Return (X, Y) of the center of cell containing provided text 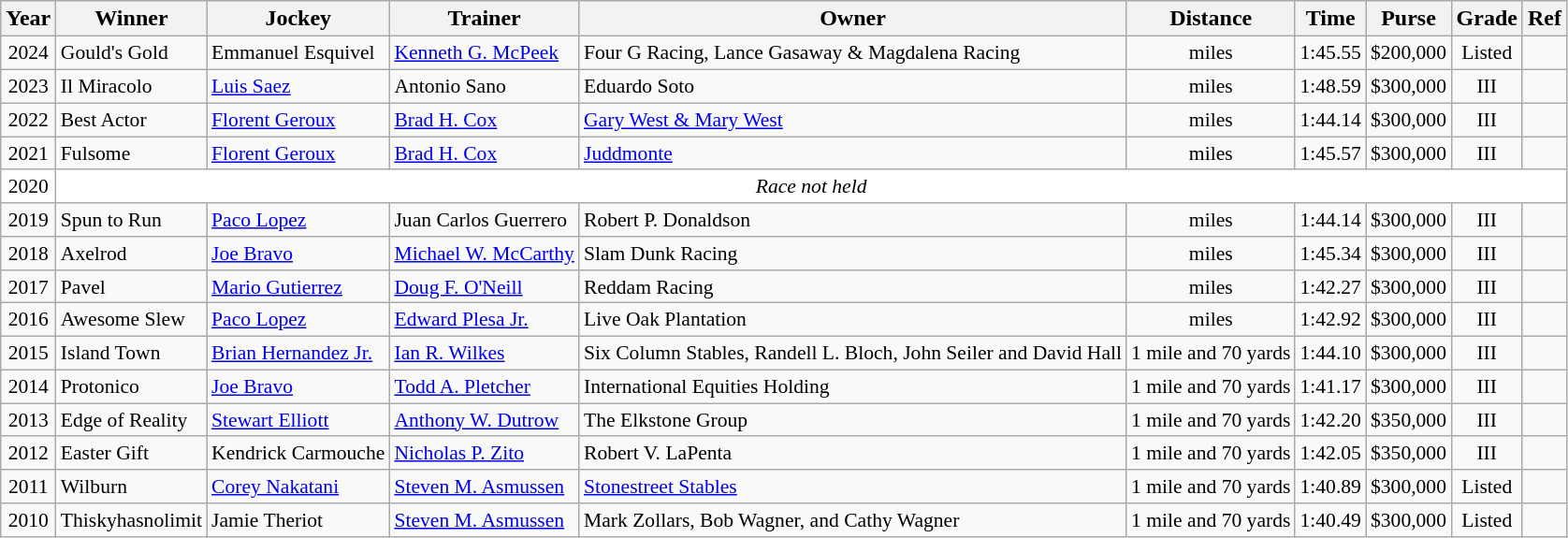
Year (28, 19)
2010 (28, 520)
2014 (28, 386)
Luis Saez (298, 86)
Wilburn (131, 487)
2021 (28, 153)
Best Actor (131, 120)
Brian Hernandez Jr. (298, 353)
Fulsome (131, 153)
Stewart Elliott (298, 420)
Emmanuel Esquivel (298, 53)
Gould's Gold (131, 53)
Ian R. Wilkes (485, 353)
1:45.34 (1330, 254)
Race not held (812, 186)
1:44.10 (1330, 353)
2018 (28, 254)
Reddam Racing (853, 286)
Easter Gift (131, 453)
2017 (28, 286)
Trainer (485, 19)
Anthony W. Dutrow (485, 420)
2019 (28, 220)
1:45.57 (1330, 153)
Robert P. Donaldson (853, 220)
Nicholas P. Zito (485, 453)
Winner (131, 19)
Todd A. Pletcher (485, 386)
The Elkstone Group (853, 420)
Corey Nakatani (298, 487)
Time (1330, 19)
Axelrod (131, 254)
Mario Gutierrez (298, 286)
Live Oak Plantation (853, 320)
Jamie Theriot (298, 520)
1:45.55 (1330, 53)
Pavel (131, 286)
Ref (1544, 19)
Mark Zollars, Bob Wagner, and Cathy Wagner (853, 520)
1:42.05 (1330, 453)
1:40.89 (1330, 487)
International Equities Holding (853, 386)
Distance (1211, 19)
Kenneth G. McPeek (485, 53)
Grade (1487, 19)
Owner (853, 19)
Jockey (298, 19)
Eduardo Soto (853, 86)
Gary West & Mary West (853, 120)
Awesome Slew (131, 320)
1:42.27 (1330, 286)
1:42.92 (1330, 320)
1:42.20 (1330, 420)
2023 (28, 86)
Spun to Run (131, 220)
Robert V. LaPenta (853, 453)
$200,000 (1409, 53)
1:41.17 (1330, 386)
Juan Carlos Guerrero (485, 220)
Stonestreet Stables (853, 487)
2012 (28, 453)
2011 (28, 487)
Antonio Sano (485, 86)
Thiskyhasnolimit (131, 520)
Four G Racing, Lance Gasaway & Magdalena Racing (853, 53)
Juddmonte (853, 153)
Doug F. O'Neill (485, 286)
Island Town (131, 353)
Purse (1409, 19)
2013 (28, 420)
Edward Plesa Jr. (485, 320)
Il Miracolo (131, 86)
Six Column Stables, Randell L. Bloch, John Seiler and David Hall (853, 353)
Protonico (131, 386)
Slam Dunk Racing (853, 254)
1:48.59 (1330, 86)
2015 (28, 353)
2024 (28, 53)
2016 (28, 320)
Kendrick Carmouche (298, 453)
2020 (28, 186)
Michael W. McCarthy (485, 254)
2022 (28, 120)
Edge of Reality (131, 420)
1:40.49 (1330, 520)
